Locate the cell with the specified text and output its [x, y] center coordinate. 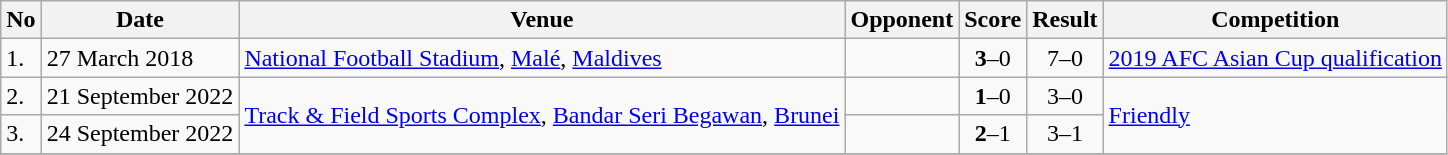
2. [21, 96]
Score [993, 20]
Opponent [902, 20]
2–1 [993, 134]
Result [1065, 20]
2019 AFC Asian Cup qualification [1275, 58]
1–0 [993, 96]
21 September 2022 [140, 96]
Competition [1275, 20]
Track & Field Sports Complex, Bandar Seri Begawan, Brunei [542, 115]
24 September 2022 [140, 134]
No [21, 20]
27 March 2018 [140, 58]
7–0 [1065, 58]
Venue [542, 20]
Friendly [1275, 115]
3. [21, 134]
1. [21, 58]
National Football Stadium, Malé, Maldives [542, 58]
3–1 [1065, 134]
Date [140, 20]
